Search for the cell housing the specified text and yield its [X, Y] center coordinate. 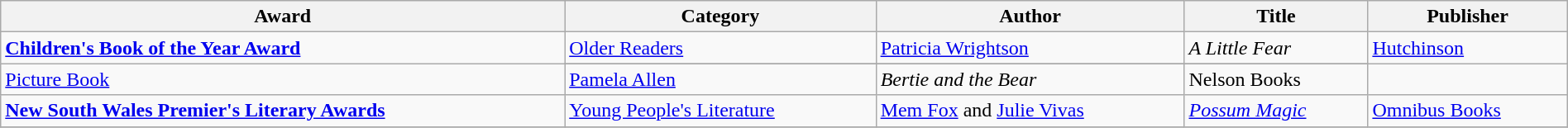
Category [720, 17]
Children's Book of the Year Award [283, 48]
Publisher [1467, 17]
Bertie and the Bear [1030, 79]
A Little Fear [1276, 48]
Author [1030, 17]
Possum Magic [1276, 111]
Patricia Wrightson [1030, 48]
Hutchinson [1467, 48]
Omnibus Books [1467, 111]
Older Readers [720, 48]
New South Wales Premier's Literary Awards [283, 111]
Picture Book [283, 79]
Nelson Books [1276, 79]
Young People's Literature [720, 111]
Title [1276, 17]
Pamela Allen [720, 79]
Award [283, 17]
Mem Fox and Julie Vivas [1030, 111]
